Extract the [X, Y] coordinate from the center of the cell holding the provided text.  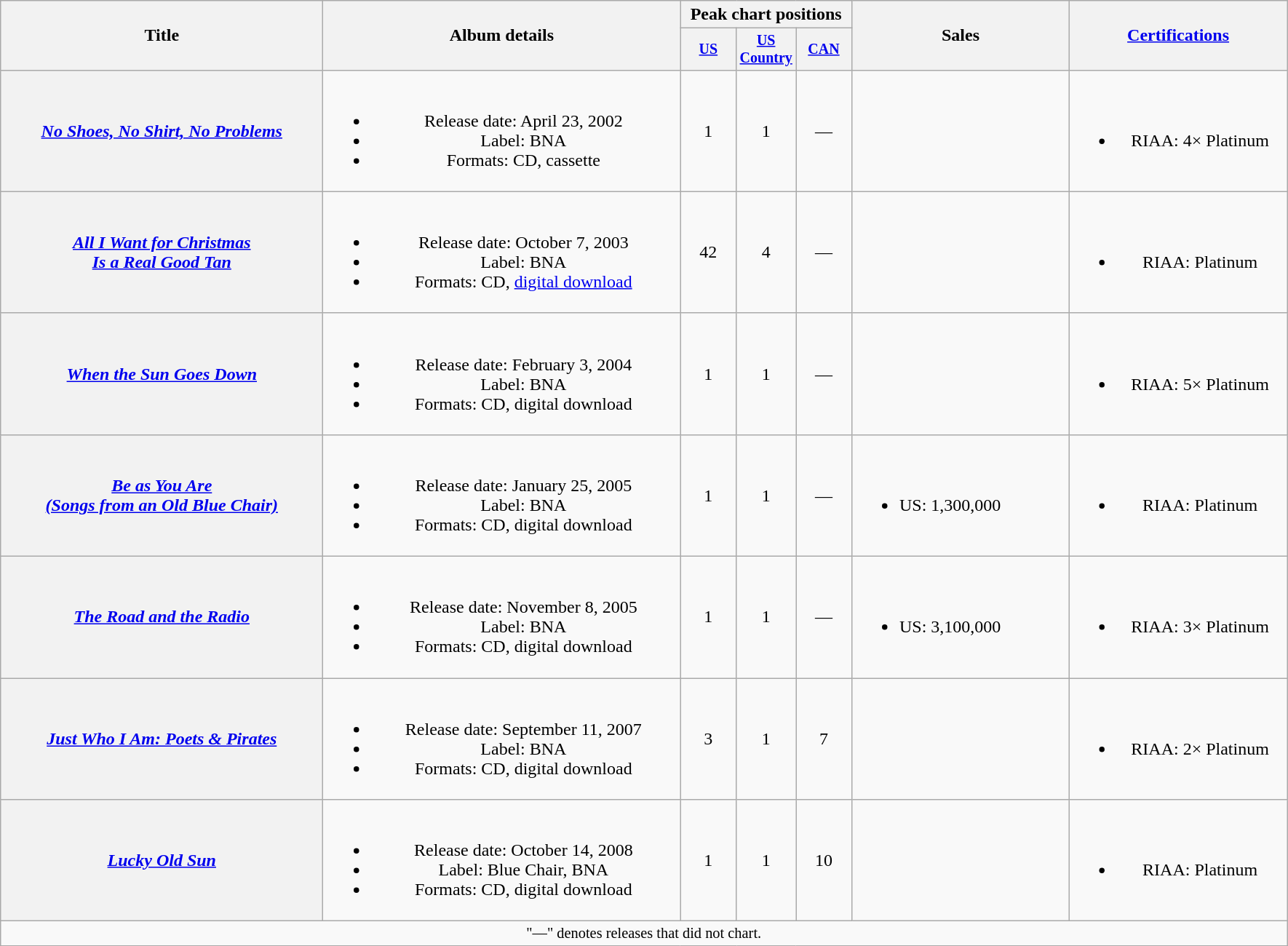
7 [824, 739]
Title [162, 36]
Release date: February 3, 2004Label: BNAFormats: CD, digital download [502, 374]
Certifications [1179, 36]
US: 1,300,000 [961, 495]
3 [709, 739]
US: 3,100,000 [961, 617]
42 [709, 252]
RIAA: 3× Platinum [1179, 617]
RIAA: 4× Platinum [1179, 131]
10 [824, 860]
CAN [824, 49]
Just Who I Am: Poets & Pirates [162, 739]
Release date: January 25, 2005Label: BNAFormats: CD, digital download [502, 495]
Album details [502, 36]
Release date: September 11, 2007Label: BNAFormats: CD, digital download [502, 739]
Release date: November 8, 2005Label: BNAFormats: CD, digital download [502, 617]
The Road and the Radio [162, 617]
Sales [961, 36]
Release date: October 7, 2003Label: BNAFormats: CD, digital download [502, 252]
No Shoes, No Shirt, No Problems [162, 131]
4 [766, 252]
Be as You Are(Songs from an Old Blue Chair) [162, 495]
Peak chart positions [766, 15]
Lucky Old Sun [162, 860]
US [709, 49]
RIAA: 5× Platinum [1179, 374]
RIAA: 2× Platinum [1179, 739]
All I Want for ChristmasIs a Real Good Tan [162, 252]
US Country [766, 49]
When the Sun Goes Down [162, 374]
Release date: April 23, 2002Label: BNAFormats: CD, cassette [502, 131]
Release date: October 14, 2008Label: Blue Chair, BNAFormats: CD, digital download [502, 860]
"—" denotes releases that did not chart. [644, 934]
